Detect which cell encompasses the target text, then output its (X, Y) center coordinate. 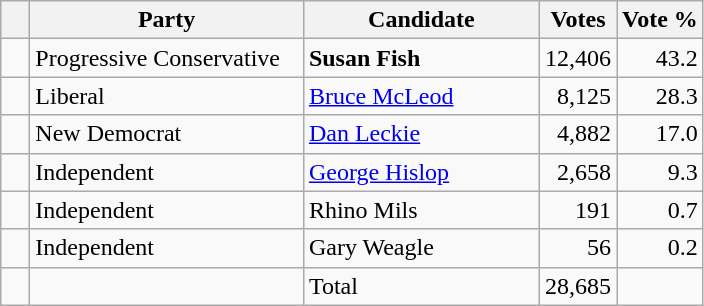
12,406 (578, 58)
9.3 (660, 172)
Liberal (167, 96)
Rhino Mils (421, 210)
28.3 (660, 96)
Progressive Conservative (167, 58)
Vote % (660, 20)
Votes (578, 20)
0.7 (660, 210)
Bruce McLeod (421, 96)
Party (167, 20)
Candidate (421, 20)
17.0 (660, 134)
George Hislop (421, 172)
Gary Weagle (421, 248)
28,685 (578, 286)
56 (578, 248)
8,125 (578, 96)
Total (421, 286)
2,658 (578, 172)
4,882 (578, 134)
New Democrat (167, 134)
Susan Fish (421, 58)
191 (578, 210)
0.2 (660, 248)
43.2 (660, 58)
Dan Leckie (421, 134)
